Detect which cell encompasses the target text, then output its (X, Y) center coordinate. 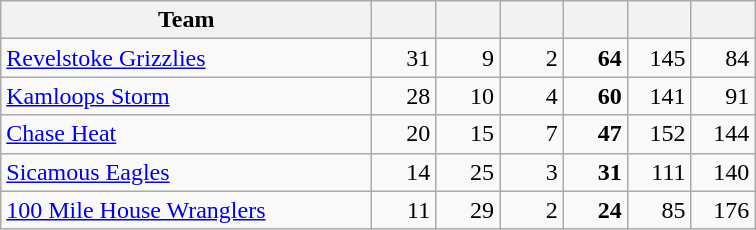
Team (186, 20)
140 (723, 172)
Chase Heat (186, 134)
144 (723, 134)
15 (468, 134)
25 (468, 172)
3 (532, 172)
152 (659, 134)
85 (659, 210)
11 (404, 210)
84 (723, 58)
24 (595, 210)
145 (659, 58)
9 (468, 58)
10 (468, 96)
20 (404, 134)
141 (659, 96)
28 (404, 96)
Sicamous Eagles (186, 172)
176 (723, 210)
Revelstoke Grizzlies (186, 58)
29 (468, 210)
7 (532, 134)
64 (595, 58)
4 (532, 96)
Kamloops Storm (186, 96)
111 (659, 172)
47 (595, 134)
100 Mile House Wranglers (186, 210)
91 (723, 96)
14 (404, 172)
60 (595, 96)
